Determine the (X, Y) coordinate at the center of the cell enclosing the given text.  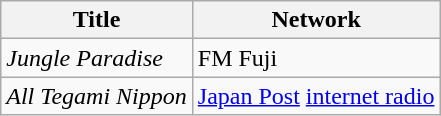
Network (316, 20)
Japan Post internet radio (316, 96)
FM Fuji (316, 58)
Jungle Paradise (97, 58)
Title (97, 20)
All Tegami Nippon (97, 96)
